Scan for the cell matching the given text and deliver its (x, y) coordinate at center. 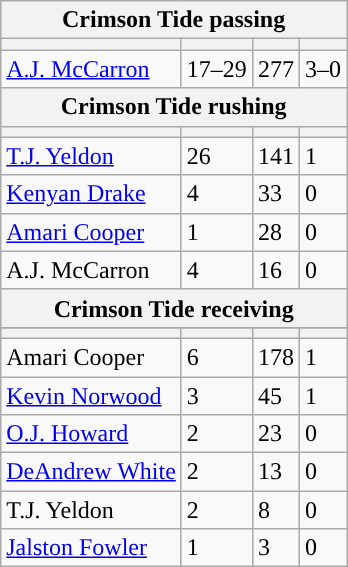
6 (216, 357)
28 (276, 232)
Jalston Fowler (92, 548)
3–0 (322, 69)
141 (276, 156)
16 (276, 270)
Crimson Tide rushing (174, 107)
23 (276, 434)
33 (276, 194)
26 (216, 156)
Kevin Norwood (92, 395)
DeAndrew White (92, 472)
Kenyan Drake (92, 194)
8 (276, 510)
O.J. Howard (92, 434)
45 (276, 395)
Crimson Tide receiving (174, 308)
17–29 (216, 69)
Crimson Tide passing (174, 20)
13 (276, 472)
178 (276, 357)
277 (276, 69)
